Provide the (x, y) coordinate of the cell's center where the given text is located.  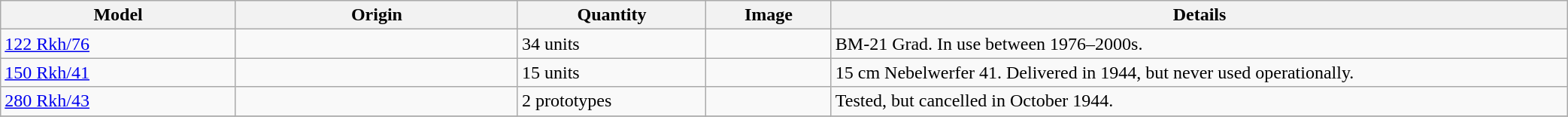
2 prototypes (611, 101)
15 cm Nebelwerfer 41. Delivered in 1944, but never used operationally. (1200, 72)
15 units (611, 72)
Details (1200, 15)
Model (119, 15)
280 Rkh/43 (119, 101)
Tested, but cancelled in October 1944. (1200, 101)
Quantity (611, 15)
34 units (611, 44)
Image (769, 15)
122 Rkh/76 (119, 44)
Origin (376, 15)
150 Rkh/41 (119, 72)
BM-21 Grad. In use between 1976–2000s. (1200, 44)
